Identify which cell holds the provided text, then report its [X, Y] central coordinate. 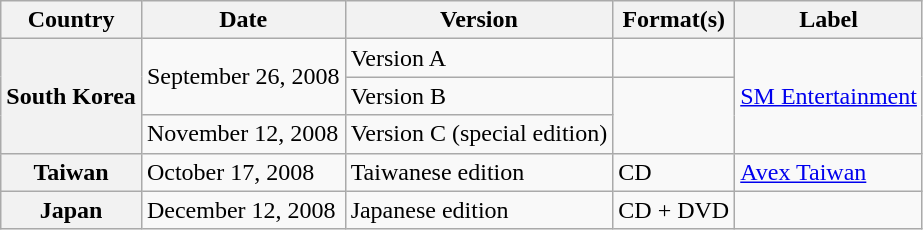
CD [674, 172]
Japanese edition [479, 210]
October 17, 2008 [243, 172]
Avex Taiwan [829, 172]
Label [829, 20]
SM Entertainment [829, 96]
November 12, 2008 [243, 134]
Taiwanese edition [479, 172]
September 26, 2008 [243, 77]
Taiwan [72, 172]
Version C (special edition) [479, 134]
Country [72, 20]
CD + DVD [674, 210]
Version B [479, 96]
Japan [72, 210]
Date [243, 20]
Format(s) [674, 20]
South Korea [72, 96]
December 12, 2008 [243, 210]
Version [479, 20]
Version A [479, 58]
